Locate the cell with the specified text and output its [x, y] center coordinate. 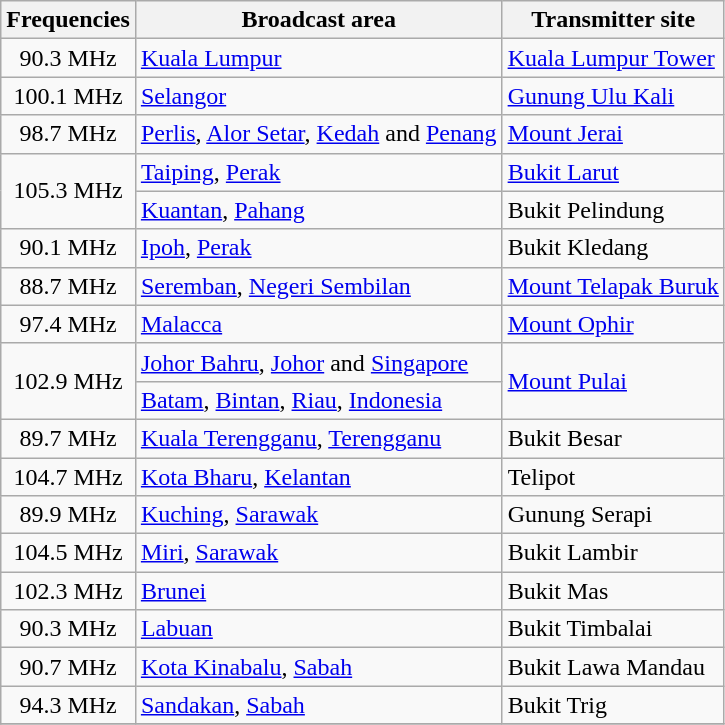
88.7 MHz [68, 286]
Kuching, Sarawak [318, 515]
Seremban, Negeri Sembilan [318, 286]
Kuala Lumpur Tower [613, 58]
Malacca [318, 324]
Bukit Mas [613, 591]
97.4 MHz [68, 324]
102.9 MHz [68, 381]
Telipot [613, 477]
Bukit Trig [613, 705]
Bukit Besar [613, 438]
Transmitter site [613, 20]
104.7 MHz [68, 477]
Mount Telapak Buruk [613, 286]
90.1 MHz [68, 248]
Mount Pulai [613, 381]
Gunung Ulu Kali [613, 96]
Taiping, Perak [318, 172]
Ipoh, Perak [318, 248]
102.3 MHz [68, 591]
Kota Bharu, Kelantan [318, 477]
98.7 MHz [68, 134]
94.3 MHz [68, 705]
Kuala Terengganu, Terengganu [318, 438]
104.5 MHz [68, 553]
Labuan [318, 629]
Kota Kinabalu, Sabah [318, 667]
Broadcast area [318, 20]
100.1 MHz [68, 96]
Frequencies [68, 20]
Bukit Lambir [613, 553]
Bukit Pelindung [613, 210]
Bukit Timbalai [613, 629]
Selangor [318, 96]
Brunei [318, 591]
Mount Jerai [613, 134]
Bukit Kledang [613, 248]
Batam, Bintan, Riau, Indonesia [318, 400]
Bukit Larut [613, 172]
89.9 MHz [68, 515]
Kuantan, Pahang [318, 210]
Perlis, Alor Setar, Kedah and Penang [318, 134]
Kuala Lumpur [318, 58]
89.7 MHz [68, 438]
Johor Bahru, Johor and Singapore [318, 362]
Miri, Sarawak [318, 553]
Gunung Serapi [613, 515]
Mount Ophir [613, 324]
Sandakan, Sabah [318, 705]
105.3 MHz [68, 191]
90.7 MHz [68, 667]
Bukit Lawa Mandau [613, 667]
